Detect which cell encompasses the target text, then output its [X, Y] center coordinate. 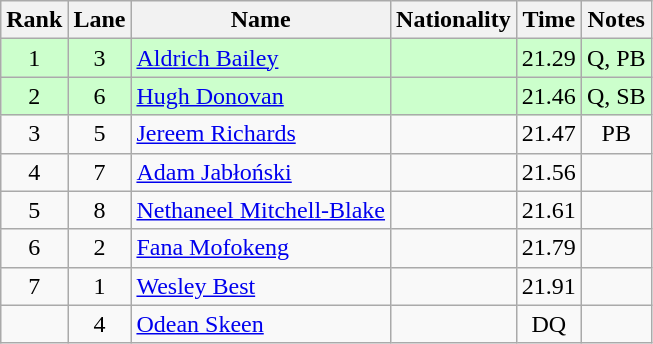
Odean Skeen [261, 324]
Nationality [454, 20]
8 [100, 210]
Aldrich Bailey [261, 58]
21.56 [548, 172]
21.47 [548, 134]
21.91 [548, 286]
DQ [548, 324]
Q, SB [616, 96]
21.61 [548, 210]
PB [616, 134]
Name [261, 20]
Wesley Best [261, 286]
Jereem Richards [261, 134]
21.79 [548, 248]
Hugh Donovan [261, 96]
Q, PB [616, 58]
Lane [100, 20]
21.29 [548, 58]
Nethaneel Mitchell-Blake [261, 210]
Notes [616, 20]
Time [548, 20]
21.46 [548, 96]
Rank [34, 20]
Fana Mofokeng [261, 248]
Adam Jabłoński [261, 172]
